For the text-containing cell, return its midpoint in [X, Y] coordinate format. 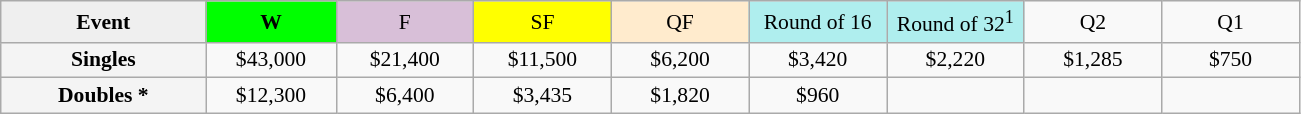
$750 [1231, 60]
$11,500 [543, 60]
Round of 16 [818, 22]
$960 [818, 96]
$21,400 [405, 60]
$12,300 [271, 96]
$3,420 [818, 60]
F [405, 22]
Q2 [1093, 22]
$2,220 [955, 60]
Event [104, 22]
$43,000 [271, 60]
QF [680, 22]
$6,200 [680, 60]
$3,435 [543, 96]
$1,820 [680, 96]
$6,400 [405, 96]
W [271, 22]
Doubles * [104, 96]
Singles [104, 60]
Round of 321 [955, 22]
$1,285 [1093, 60]
Q1 [1231, 22]
SF [543, 22]
